Search for the cell housing the specified text and yield its (X, Y) center coordinate. 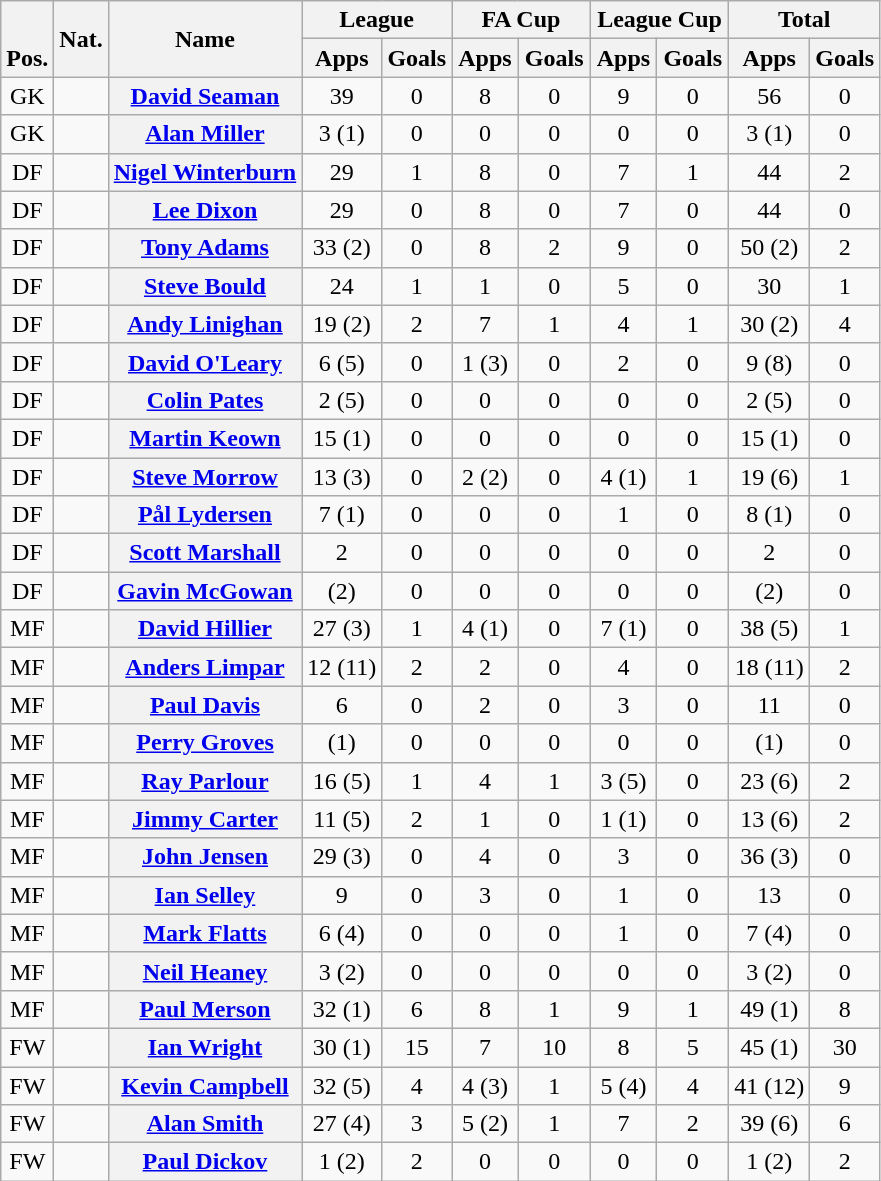
29 (3) (342, 857)
Lee Dixon (205, 210)
32 (1) (342, 1009)
Nigel Winterburn (205, 172)
Name (205, 39)
5 (2) (486, 1124)
Ian Wright (205, 1047)
38 (5) (770, 629)
Total (804, 20)
Paul Dickov (205, 1162)
41 (12) (770, 1085)
David Hillier (205, 629)
Jimmy Carter (205, 819)
3 (5) (624, 781)
11 (770, 705)
5 (4) (624, 1085)
6 (4) (342, 933)
27 (3) (342, 629)
56 (770, 96)
32 (5) (342, 1085)
36 (3) (770, 857)
10 (554, 1047)
Steve Morrow (205, 477)
League Cup (660, 20)
Andy Linighan (205, 324)
33 (2) (342, 248)
4 (3) (486, 1085)
6 (5) (342, 362)
13 (3) (342, 477)
1 (1) (624, 819)
David Seaman (205, 96)
Steve Bould (205, 286)
Colin Pates (205, 400)
Alan Smith (205, 1124)
30 (2) (770, 324)
Mark Flatts (205, 933)
50 (2) (770, 248)
19 (2) (342, 324)
John Jensen (205, 857)
13 (770, 895)
18 (11) (770, 667)
Ian Selley (205, 895)
11 (5) (342, 819)
Pål Lydersen (205, 515)
15 (417, 1047)
Kevin Campbell (205, 1085)
30 (1) (342, 1047)
39 (6) (770, 1124)
19 (6) (770, 477)
13 (6) (770, 819)
Pos. (28, 39)
9 (8) (770, 362)
Martin Keown (205, 438)
Ray Parlour (205, 781)
League (377, 20)
Nat. (81, 39)
1 (3) (486, 362)
2 (2) (486, 477)
Alan Miller (205, 134)
24 (342, 286)
23 (6) (770, 781)
Paul Merson (205, 1009)
12 (11) (342, 667)
27 (4) (342, 1124)
7 (4) (770, 933)
Tony Adams (205, 248)
Neil Heaney (205, 971)
39 (342, 96)
49 (1) (770, 1009)
Scott Marshall (205, 553)
David O'Leary (205, 362)
8 (1) (770, 515)
Gavin McGowan (205, 591)
FA Cup (522, 20)
Paul Davis (205, 705)
16 (5) (342, 781)
Perry Groves (205, 743)
Anders Limpar (205, 667)
45 (1) (770, 1047)
